Locate the cell with the specified text and output its (x, y) center coordinate. 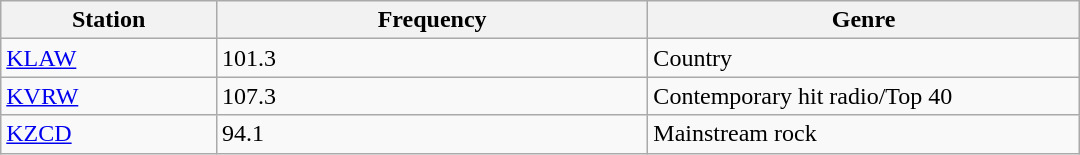
107.3 (432, 96)
Country (864, 58)
Frequency (432, 20)
94.1 (432, 134)
Genre (864, 20)
KVRW (109, 96)
Station (109, 20)
KZCD (109, 134)
KLAW (109, 58)
Mainstream rock (864, 134)
Contemporary hit radio/Top 40 (864, 96)
101.3 (432, 58)
